Output the (x, y) coordinate of the center of the cell containing the given text.  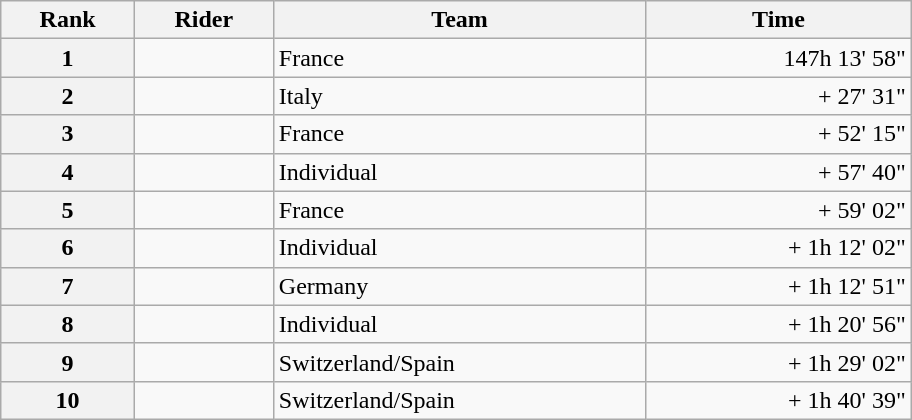
+ 27' 31" (778, 96)
+ 52' 15" (778, 134)
Rider (204, 20)
5 (68, 210)
Team (460, 20)
Rank (68, 20)
Germany (460, 286)
6 (68, 248)
8 (68, 324)
+ 1h 12' 02" (778, 248)
+ 1h 12' 51" (778, 286)
+ 57' 40" (778, 172)
147h 13' 58" (778, 58)
4 (68, 172)
+ 1h 29' 02" (778, 362)
+ 1h 40' 39" (778, 400)
9 (68, 362)
+ 1h 20' 56" (778, 324)
2 (68, 96)
Time (778, 20)
Italy (460, 96)
3 (68, 134)
10 (68, 400)
1 (68, 58)
+ 59' 02" (778, 210)
7 (68, 286)
